Return (X, Y) of the center of cell containing provided text 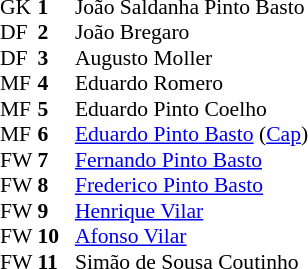
Afonso Vilar (192, 237)
9 (56, 211)
João Bregaro (192, 33)
Fernando Pinto Basto (192, 160)
3 (56, 58)
Augusto Moller (192, 58)
7 (56, 160)
6 (56, 135)
8 (56, 185)
Frederico Pinto Basto (192, 185)
2 (56, 33)
Eduardo Pinto Basto (Cap) (192, 135)
4 (56, 83)
Eduardo Pinto Coelho (192, 109)
10 (56, 237)
Henrique Vilar (192, 211)
Eduardo Romero (192, 83)
5 (56, 109)
